Capture the cell that displays the provided text and extract its [x, y] central coordinate. 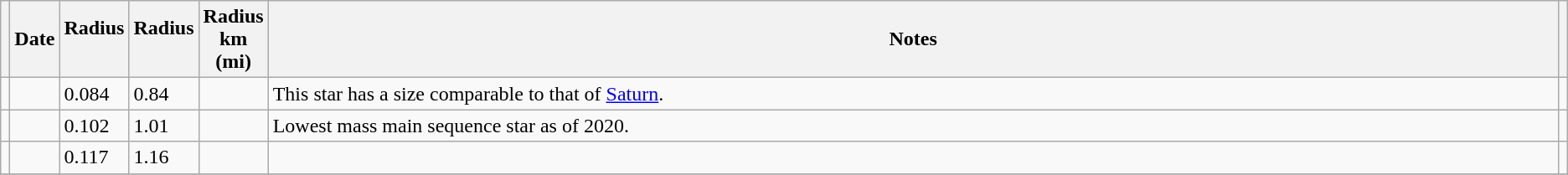
Lowest mass main sequence star as of 2020. [913, 126]
1.16 [164, 157]
Date [35, 39]
0.102 [94, 126]
0.84 [164, 94]
This star has a size comparable to that of Saturn. [913, 94]
1.01 [164, 126]
Notes [913, 39]
Radiuskm(mi) [233, 39]
0.117 [94, 157]
0.084 [94, 94]
